Find where the given text appears and provide that cell's center as (X, Y) coordinate. 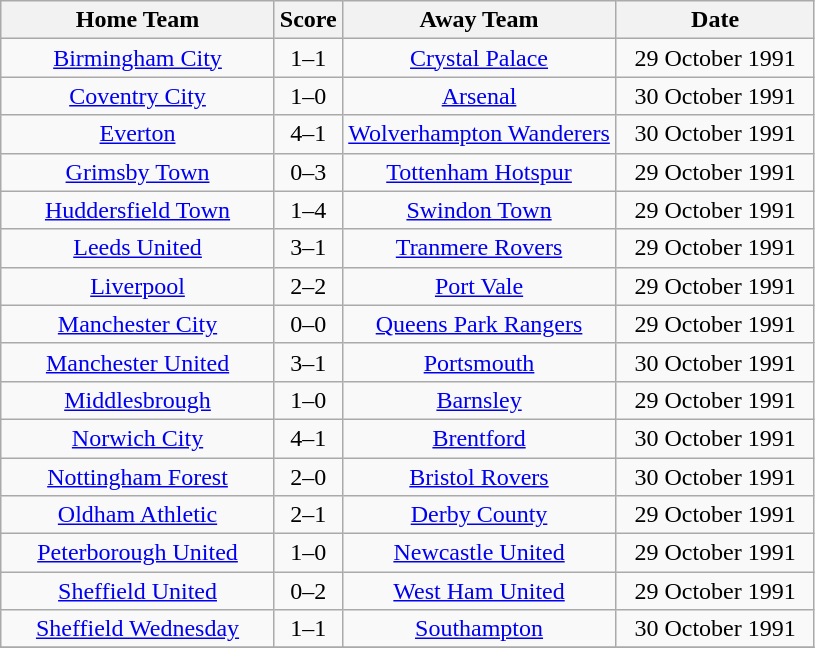
Everton (138, 134)
Brentford (479, 438)
Score (308, 20)
Norwich City (138, 438)
Peterborough United (138, 553)
Tranmere Rovers (479, 248)
Queens Park Rangers (479, 324)
Coventry City (138, 96)
Manchester City (138, 324)
Oldham Athletic (138, 515)
0–0 (308, 324)
Date (716, 20)
Sheffield United (138, 591)
2–1 (308, 515)
Home Team (138, 20)
0–2 (308, 591)
Barnsley (479, 400)
Port Vale (479, 286)
Sheffield Wednesday (138, 629)
Arsenal (479, 96)
Middlesbrough (138, 400)
Portsmouth (479, 362)
Bristol Rovers (479, 477)
2–0 (308, 477)
Tottenham Hotspur (479, 172)
Swindon Town (479, 210)
Nottingham Forest (138, 477)
Newcastle United (479, 553)
Grimsby Town (138, 172)
0–3 (308, 172)
Away Team (479, 20)
Derby County (479, 515)
1–4 (308, 210)
Southampton (479, 629)
Huddersfield Town (138, 210)
Wolverhampton Wanderers (479, 134)
Leeds United (138, 248)
Manchester United (138, 362)
2–2 (308, 286)
Crystal Palace (479, 58)
Liverpool (138, 286)
Birmingham City (138, 58)
West Ham United (479, 591)
